Provide the [X, Y] coordinate of the cell's center where the given text is located.  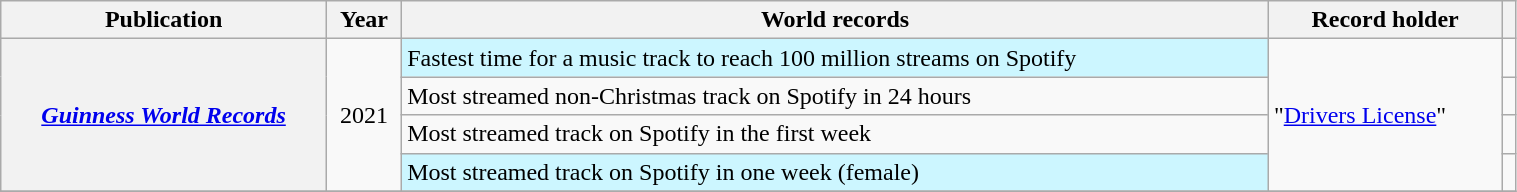
Year [364, 20]
Most streamed non-Christmas track on Spotify in 24 hours [836, 96]
Most streamed track on Spotify in one week (female) [836, 172]
2021 [364, 115]
Publication [164, 20]
Record holder [1384, 20]
Guinness World Records [164, 115]
World records [836, 20]
"Drivers License" [1384, 115]
Most streamed track on Spotify in the first week [836, 134]
Fastest time for a music track to reach 100 million streams on Spotify [836, 58]
